For the text-containing cell, return its midpoint in [x, y] coordinate format. 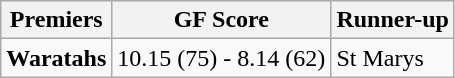
Waratahs [56, 58]
St Marys [393, 58]
GF Score [222, 20]
Premiers [56, 20]
10.15 (75) - 8.14 (62) [222, 58]
Runner-up [393, 20]
